Determine the [X, Y] coordinate at the center of the cell enclosing the given text.  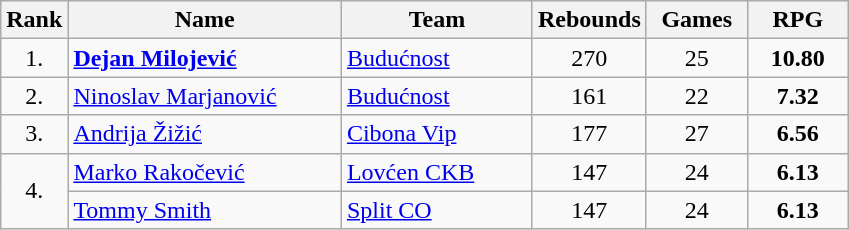
4. [34, 191]
Cibona Vip [436, 134]
3. [34, 134]
Dejan Milojević [205, 58]
Marko Rakočević [205, 172]
7.32 [798, 96]
177 [589, 134]
1. [34, 58]
22 [696, 96]
Rank [34, 20]
Tommy Smith [205, 210]
Lovćen CKB [436, 172]
161 [589, 96]
Team [436, 20]
RPG [798, 20]
270 [589, 58]
27 [696, 134]
10.80 [798, 58]
Andrija Žižić [205, 134]
Ninoslav Marjanović [205, 96]
2. [34, 96]
Split CO [436, 210]
Rebounds [589, 20]
Games [696, 20]
6.56 [798, 134]
25 [696, 58]
Name [205, 20]
